Provide the (x, y) coordinate of the cell's center where the given text is located.  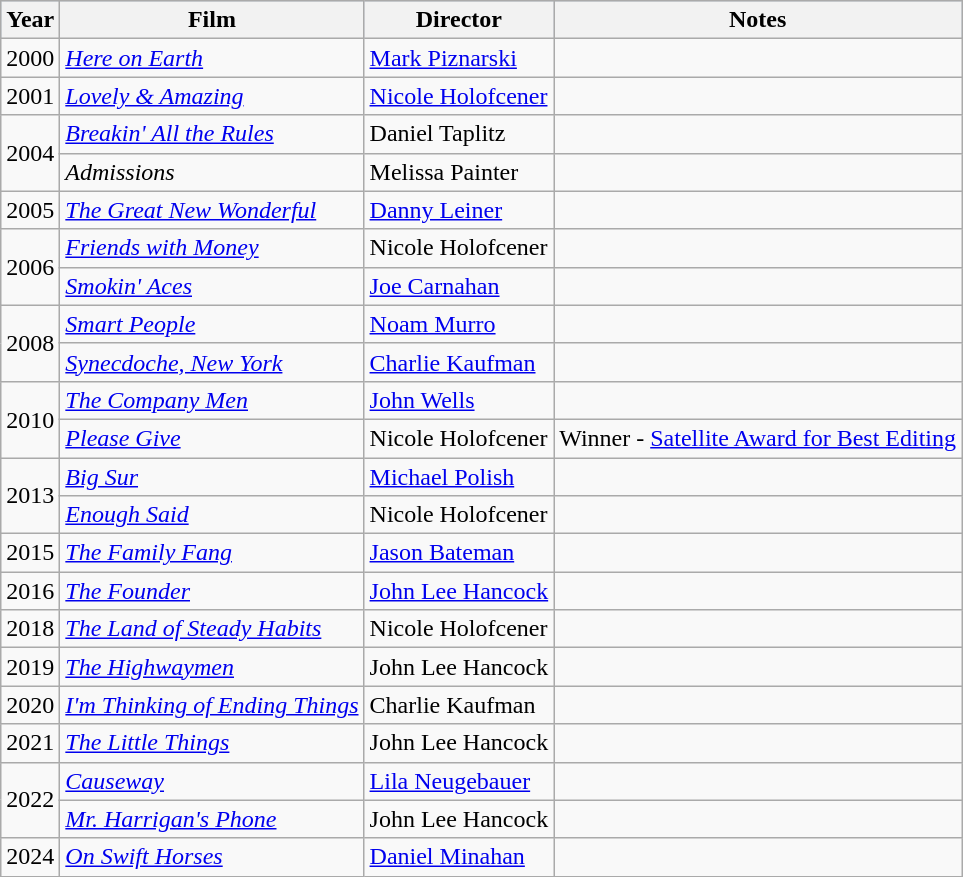
Please Give (212, 438)
Director (459, 20)
2021 (30, 743)
Lovely & Amazing (212, 96)
Breakin' All the Rules (212, 134)
2024 (30, 857)
2008 (30, 343)
2001 (30, 96)
Friends with Money (212, 248)
Enough Said (212, 515)
2005 (30, 210)
2004 (30, 153)
Film (212, 20)
2020 (30, 705)
Daniel Minahan (459, 857)
2019 (30, 667)
Daniel Taplitz (459, 134)
Smokin' Aces (212, 286)
2022 (30, 800)
The Founder (212, 591)
Melissa Painter (459, 172)
Winner - Satellite Award for Best Editing (758, 438)
Danny Leiner (459, 210)
Synecdoche, New York (212, 362)
Joe Carnahan (459, 286)
Mr. Harrigan's Phone (212, 819)
Big Sur (212, 477)
The Highwaymen (212, 667)
Smart People (212, 324)
Causeway (212, 781)
2016 (30, 591)
2015 (30, 553)
Lila Neugebauer (459, 781)
Year (30, 20)
Michael Polish (459, 477)
The Land of Steady Habits (212, 629)
2006 (30, 267)
I'm Thinking of Ending Things (212, 705)
2018 (30, 629)
2010 (30, 419)
2000 (30, 58)
The Family Fang (212, 553)
2013 (30, 496)
Here on Earth (212, 58)
Notes (758, 20)
The Company Men (212, 400)
John Wells (459, 400)
Admissions (212, 172)
Mark Piznarski (459, 58)
Noam Murro (459, 324)
The Little Things (212, 743)
The Great New Wonderful (212, 210)
Jason Bateman (459, 553)
On Swift Horses (212, 857)
